Identify which cell holds the provided text, then report its [x, y] central coordinate. 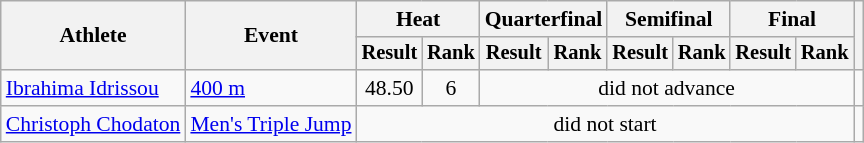
Semifinal [668, 19]
Athlete [94, 36]
6 [451, 88]
48.50 [390, 88]
did not start [606, 124]
Heat [418, 19]
did not advance [667, 88]
Men's Triple Jump [270, 124]
Quarterfinal [544, 19]
Ibrahima Idrissou [94, 88]
Christoph Chodaton [94, 124]
Final [792, 19]
Event [270, 36]
400 m [270, 88]
